Capture the cell that displays the provided text and extract its (x, y) central coordinate. 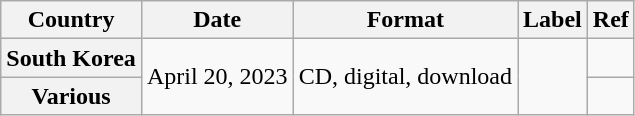
CD, digital, download (405, 77)
Country (72, 20)
Ref (610, 20)
Various (72, 96)
Label (553, 20)
Format (405, 20)
South Korea (72, 58)
Date (217, 20)
April 20, 2023 (217, 77)
